Locate the cell with the specified text and output its [x, y] center coordinate. 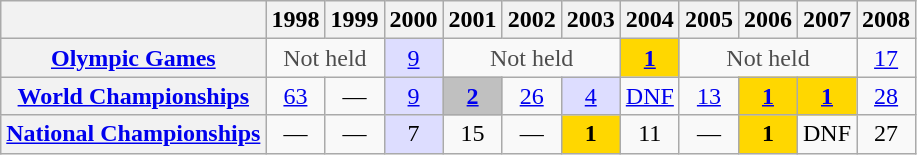
2002 [532, 20]
63 [296, 96]
17 [886, 58]
2 [472, 96]
2003 [590, 20]
2008 [886, 20]
27 [886, 134]
2007 [826, 20]
1998 [296, 20]
2004 [650, 20]
2005 [708, 20]
1999 [354, 20]
Olympic Games [134, 58]
World Championships [134, 96]
2000 [414, 20]
2001 [472, 20]
National Championships [134, 134]
13 [708, 96]
4 [590, 96]
26 [532, 96]
2006 [768, 20]
15 [472, 134]
28 [886, 96]
11 [650, 134]
7 [414, 134]
